For the text-containing cell, return its midpoint in (X, Y) coordinate format. 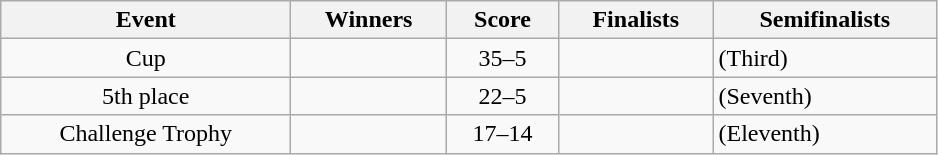
17–14 (502, 134)
Finalists (636, 20)
(Third) (825, 58)
35–5 (502, 58)
22–5 (502, 96)
Winners (369, 20)
(Eleventh) (825, 134)
Event (146, 20)
5th place (146, 96)
Semifinalists (825, 20)
Cup (146, 58)
Score (502, 20)
(Seventh) (825, 96)
Challenge Trophy (146, 134)
